Determine the [x, y] coordinate at the center of the cell enclosing the given text.  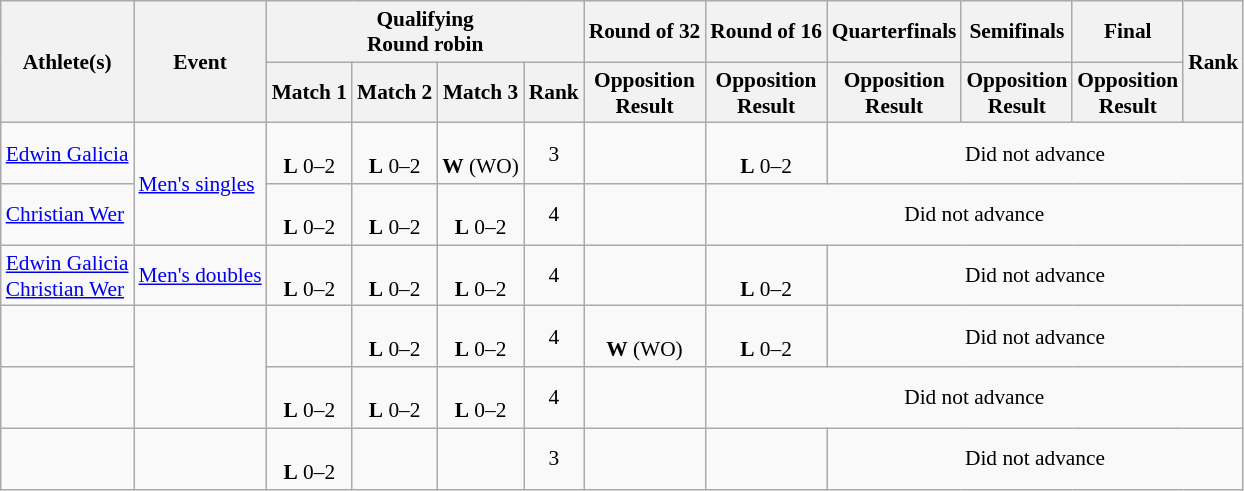
Christian Wer [68, 214]
Men's doubles [200, 276]
Match 1 [310, 92]
Semifinals [1016, 32]
Quarterfinals [894, 32]
Match 3 [480, 92]
Event [200, 62]
Men's singles [200, 184]
QualifyingRound robin [426, 32]
Edwin GaliciaChristian Wer [68, 276]
Final [1128, 32]
Match 2 [394, 92]
Round of 32 [645, 32]
Round of 16 [766, 32]
Athlete(s) [68, 62]
Edwin Galicia [68, 154]
